Capture the cell that displays the provided text and extract its (x, y) central coordinate. 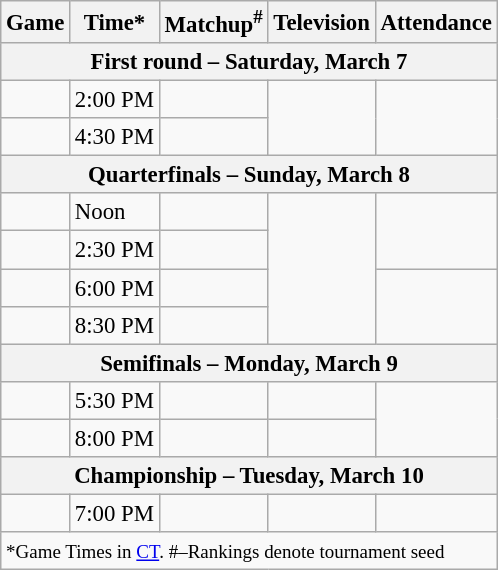
8:00 PM (115, 438)
Semifinals – Monday, March 9 (249, 363)
First round – Saturday, March 7 (249, 62)
Time* (115, 22)
Game (36, 22)
*Game Times in CT. #–Rankings denote tournament seed (249, 551)
5:30 PM (115, 400)
Championship – Tuesday, March 10 (249, 476)
6:00 PM (115, 288)
Attendance (436, 22)
Quarterfinals – Sunday, March 8 (249, 175)
8:30 PM (115, 325)
4:30 PM (115, 137)
Noon (115, 213)
2:00 PM (115, 100)
2:30 PM (115, 250)
Television (322, 22)
Matchup# (214, 22)
7:00 PM (115, 513)
